For the text-containing cell, return its midpoint in [x, y] coordinate format. 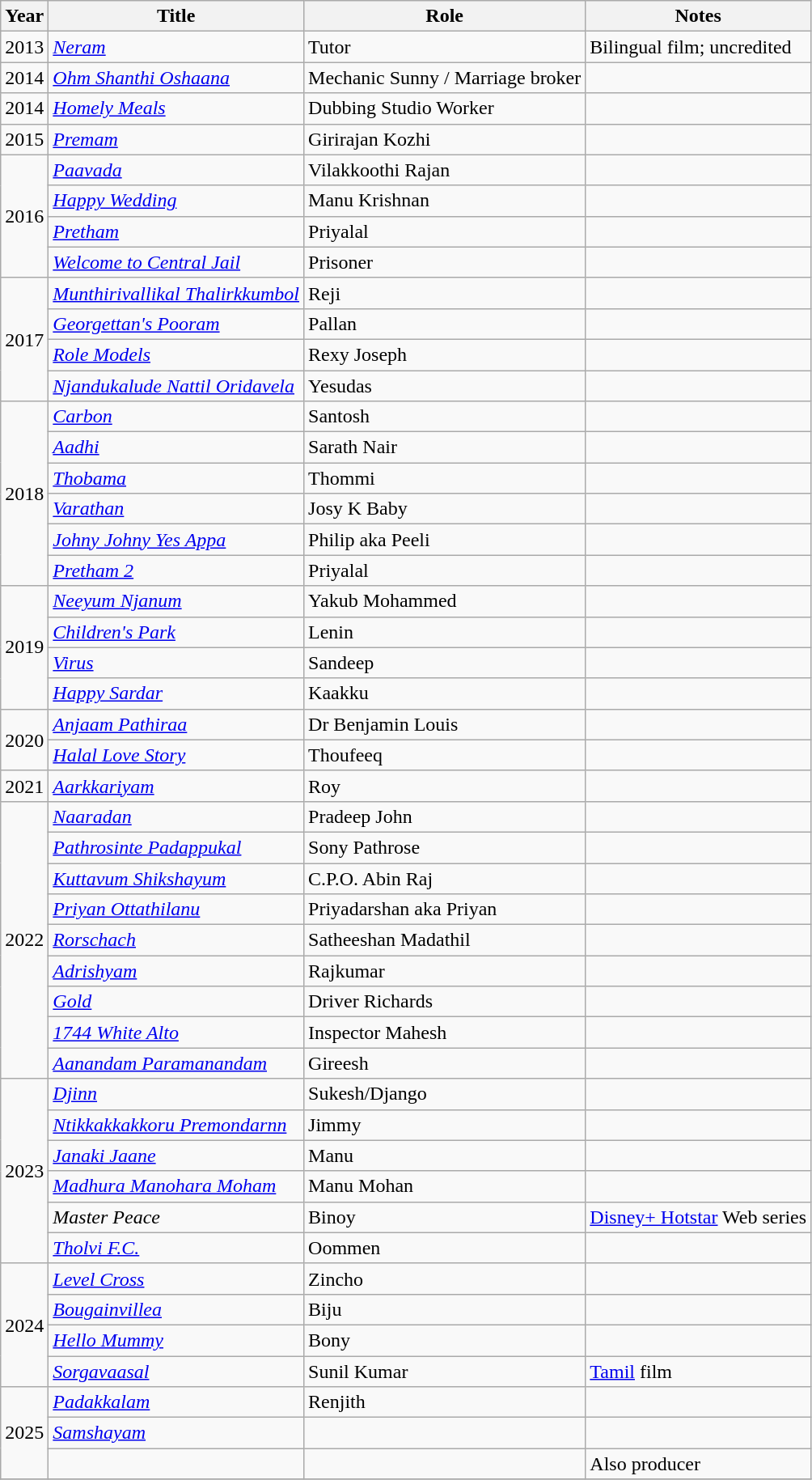
Reji [445, 293]
Pallan [445, 324]
Role [445, 16]
Djinn [176, 1094]
Bilingual film; uncredited [699, 47]
Philip aka Peeli [445, 540]
Manu Krishnan [445, 201]
Bougainvillea [176, 1309]
Aanandam Paramanandam [176, 1063]
Master Peace [176, 1217]
Oommen [445, 1248]
Sarath Nair [445, 447]
Tutor [445, 47]
Rajkumar [445, 971]
Priyadarshan aka Priyan [445, 910]
Adrishyam [176, 971]
Renjith [445, 1402]
Yakub Mohammed [445, 601]
Happy Wedding [176, 201]
2013 [24, 47]
Anjaam Pathiraa [176, 724]
Pathrosinte Padappukal [176, 847]
Prisoner [445, 262]
Aadhi [176, 447]
Inspector Mahesh [445, 1033]
Aarkkariyam [176, 786]
Samshayam [176, 1433]
Lenin [445, 632]
Roy [445, 786]
Happy Sardar [176, 693]
1744 White Alto [176, 1033]
Ntikkakkakkoru Premondarnn [176, 1125]
Disney+ Hotstar Web series [699, 1217]
Neeyum Njanum [176, 601]
2022 [24, 940]
Girirajan Kozhi [445, 139]
Hello Mummy [176, 1340]
Ohm Shanthi Oshaana [176, 78]
2021 [24, 786]
Vilakkoothi Rajan [445, 170]
Rorschach [176, 940]
Pretham [176, 231]
2019 [24, 647]
Driver Richards [445, 1002]
Yesudas [445, 386]
Homely Meals [176, 108]
Dubbing Studio Worker [445, 108]
Sorgavaasal [176, 1372]
Children's Park [176, 632]
Rexy Joseph [445, 354]
Priyan Ottathilanu [176, 910]
Pradeep John [445, 816]
Mechanic Sunny / Marriage broker [445, 78]
Sukesh/Django [445, 1094]
Manu Mohan [445, 1186]
Thobama [176, 478]
Satheeshan Madathil [445, 940]
Sandeep [445, 663]
2017 [24, 339]
2016 [24, 216]
Thoufeeq [445, 755]
Neram [176, 47]
2018 [24, 494]
Title [176, 16]
Bony [445, 1340]
Zincho [445, 1279]
Jimmy [445, 1125]
Binoy [445, 1217]
Santosh [445, 417]
Sunil Kumar [445, 1372]
Welcome to Central Jail [176, 262]
Pretham 2 [176, 570]
Level Cross [176, 1279]
C.P.O. Abin Raj [445, 878]
Carbon [176, 417]
2015 [24, 139]
2025 [24, 1433]
Sony Pathrose [445, 847]
Josy K Baby [445, 509]
Virus [176, 663]
Premam [176, 139]
Georgettan's Pooram [176, 324]
Notes [699, 16]
Gireesh [445, 1063]
Biju [445, 1309]
2020 [24, 740]
2023 [24, 1171]
Tamil film [699, 1372]
Tholvi F.C. [176, 1248]
Gold [176, 1002]
Thommi [445, 478]
Kuttavum Shikshayum [176, 878]
Varathan [176, 509]
Naaradan [176, 816]
Njandukalude Nattil Oridavela [176, 386]
Year [24, 16]
Janaki Jaane [176, 1156]
Manu [445, 1156]
Madhura Manohara Moham [176, 1186]
Paavada [176, 170]
Dr Benjamin Louis [445, 724]
Also producer [699, 1464]
2024 [24, 1325]
Role Models [176, 354]
Johny Johny Yes Appa [176, 540]
Munthirivallikal Thalirkkumbol [176, 293]
Kaakku [445, 693]
Halal Love Story [176, 755]
Padakkalam [176, 1402]
